Detect which cell encompasses the target text, then output its [X, Y] center coordinate. 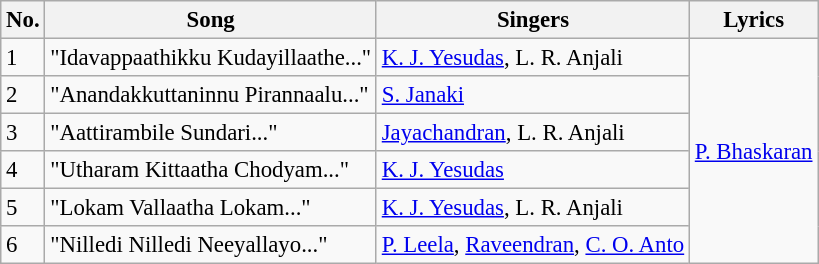
6 [23, 245]
"Lokam Vallaatha Lokam..." [211, 208]
4 [23, 170]
3 [23, 133]
S. Janaki [532, 95]
2 [23, 95]
K. J. Yesudas [532, 170]
"Nilledi Nilledi Neeyallayo..." [211, 245]
"Utharam Kittaatha Chodyam..." [211, 170]
P. Leela, Raveendran, C. O. Anto [532, 245]
Singers [532, 20]
5 [23, 208]
"Idavappaathikku Kudayillaathe..." [211, 58]
"Aattirambile Sundari..." [211, 133]
Jayachandran, L. R. Anjali [532, 133]
Lyrics [753, 20]
Song [211, 20]
"Anandakkuttaninnu Pirannaalu..." [211, 95]
No. [23, 20]
1 [23, 58]
